Determine the (x, y) coordinate at the center of the cell enclosing the given text.  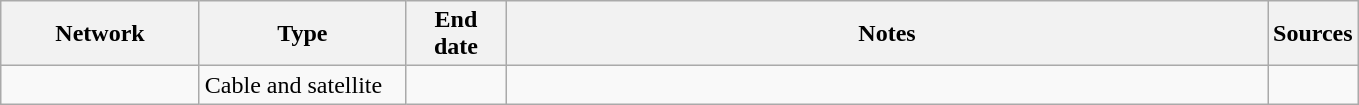
Notes (886, 34)
Network (100, 34)
End date (456, 34)
Type (302, 34)
Cable and satellite (302, 85)
Sources (1314, 34)
